From the cell containing the given text, extract its center point as [x, y] coordinate. 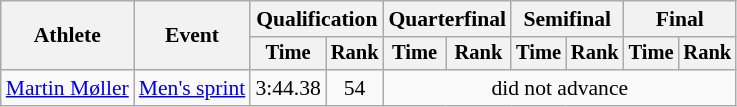
Final [680, 19]
Event [192, 36]
Qualification [316, 19]
Martin Møller [68, 88]
did not advance [560, 88]
Quarterfinal [447, 19]
Semifinal [567, 19]
Men's sprint [192, 88]
54 [355, 88]
3:44.38 [288, 88]
Athlete [68, 36]
